For the text-containing cell, return its midpoint in (x, y) coordinate format. 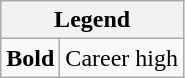
Legend (92, 20)
Career high (122, 58)
Bold (30, 58)
